Return (x, y) of the center of cell containing provided text 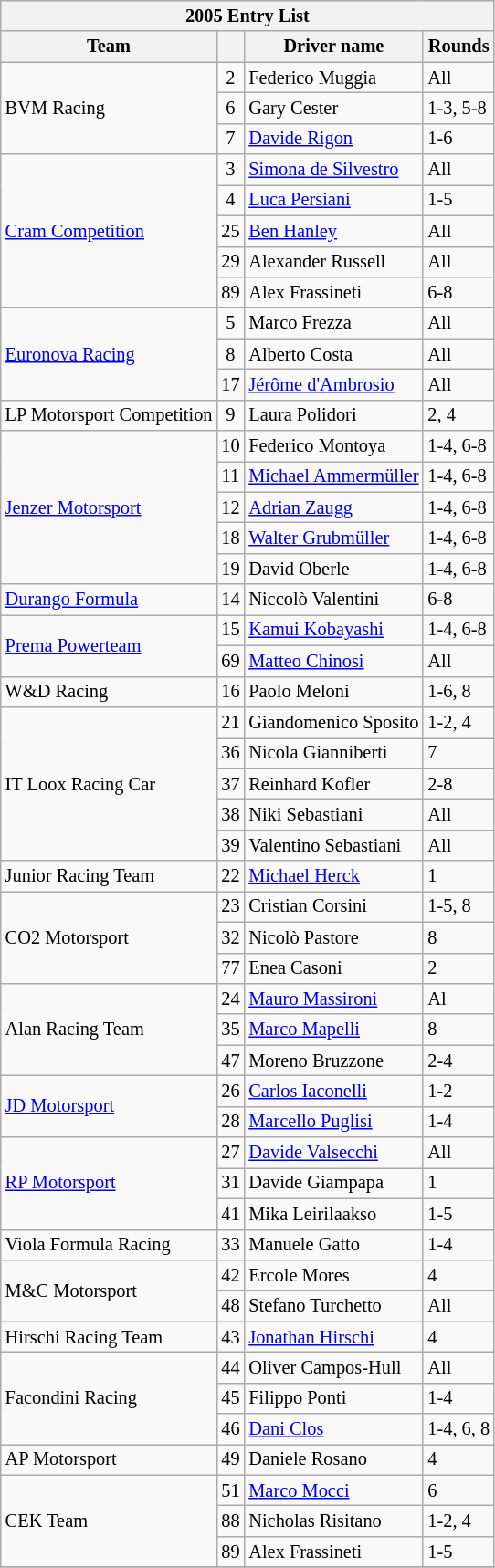
Stefano Turchetto (333, 1306)
Alexander Russell (333, 262)
48 (230, 1306)
27 (230, 1153)
33 (230, 1245)
15 (230, 630)
88 (230, 1521)
Reinhard Kofler (333, 784)
Durango Formula (110, 600)
12 (230, 507)
39 (230, 845)
25 (230, 231)
Prema Powerteam (110, 644)
29 (230, 262)
Viola Formula Racing (110, 1245)
2, 4 (458, 415)
David Oberle (333, 569)
Jérôme d'Ambrosio (333, 384)
Niccolò Valentini (333, 600)
Jenzer Motorsport (110, 507)
JD Motorsport (110, 1106)
Federico Muggia (333, 78)
16 (230, 692)
LP Motorsport Competition (110, 415)
Davide Rigon (333, 139)
Ercole Mores (333, 1275)
1-4, 6, 8 (458, 1429)
RP Motorsport (110, 1183)
37 (230, 784)
5 (230, 323)
W&D Racing (110, 692)
17 (230, 384)
2-4 (458, 1061)
18 (230, 538)
Michael Ammermüller (333, 476)
42 (230, 1275)
51 (230, 1490)
1-5, 8 (458, 906)
Driver name (333, 47)
31 (230, 1183)
Oliver Campos-Hull (333, 1367)
Daniele Rosano (333, 1459)
Simona de Silvestro (333, 170)
Nicola Gianniberti (333, 753)
Alberto Costa (333, 354)
22 (230, 876)
Marco Mocci (333, 1490)
Filippo Ponti (333, 1398)
2005 Entry List (247, 16)
Valentino Sebastiani (333, 845)
Davide Valsecchi (333, 1153)
1-6, 8 (458, 692)
41 (230, 1214)
IT Loox Racing Car (110, 783)
M&C Motorsport (110, 1291)
35 (230, 1030)
47 (230, 1061)
Marco Frezza (333, 323)
Michael Herck (333, 876)
Carlos Iaconelli (333, 1091)
21 (230, 722)
19 (230, 569)
2-8 (458, 784)
43 (230, 1337)
Marco Mapelli (333, 1030)
Rounds (458, 47)
BVM Racing (110, 108)
49 (230, 1459)
46 (230, 1429)
Enea Casoni (333, 968)
Al (458, 998)
Euronova Racing (110, 354)
Giandomenico Sposito (333, 722)
1-6 (458, 139)
Ben Hanley (333, 231)
45 (230, 1398)
Niki Sebastiani (333, 814)
14 (230, 600)
10 (230, 446)
Marcello Puglisi (333, 1122)
11 (230, 476)
Dani Clos (333, 1429)
Hirschi Racing Team (110, 1337)
38 (230, 814)
Moreno Bruzzone (333, 1061)
Matteo Chinosi (333, 661)
Nicolò Pastore (333, 937)
Gary Cester (333, 108)
Kamui Kobayashi (333, 630)
28 (230, 1122)
AP Motorsport (110, 1459)
CO2 Motorsport (110, 936)
Luca Persiani (333, 200)
1-3, 5-8 (458, 108)
32 (230, 937)
Alan Racing Team (110, 1030)
Mika Leirilaakso (333, 1214)
3 (230, 170)
Cram Competition (110, 231)
77 (230, 968)
26 (230, 1091)
36 (230, 753)
69 (230, 661)
Cristian Corsini (333, 906)
Manuele Gatto (333, 1245)
44 (230, 1367)
24 (230, 998)
Adrian Zaugg (333, 507)
Walter Grubmüller (333, 538)
Federico Montoya (333, 446)
Laura Polidori (333, 415)
Nicholas Risitano (333, 1521)
1-2 (458, 1091)
CEK Team (110, 1521)
Junior Racing Team (110, 876)
Davide Giampapa (333, 1183)
Paolo Meloni (333, 692)
Jonathan Hirschi (333, 1337)
Team (110, 47)
Mauro Massironi (333, 998)
23 (230, 906)
Facondini Racing (110, 1398)
9 (230, 415)
